Return the [x, y] coordinate for the center point of the cell that contains the specified text.  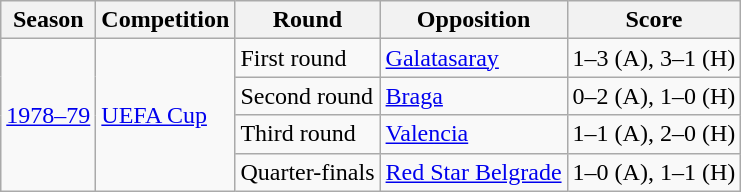
1–0 (A), 1–1 (H) [654, 172]
Season [48, 20]
UEFA Cup [166, 115]
Second round [308, 96]
Competition [166, 20]
Valencia [474, 134]
1–3 (A), 3–1 (H) [654, 58]
1978–79 [48, 115]
0–2 (A), 1–0 (H) [654, 96]
Galatasaray [474, 58]
Red Star Belgrade [474, 172]
Round [308, 20]
Opposition [474, 20]
Third round [308, 134]
Braga [474, 96]
1–1 (A), 2–0 (H) [654, 134]
First round [308, 58]
Score [654, 20]
Quarter-finals [308, 172]
